For the text-containing cell, return its midpoint in (x, y) coordinate format. 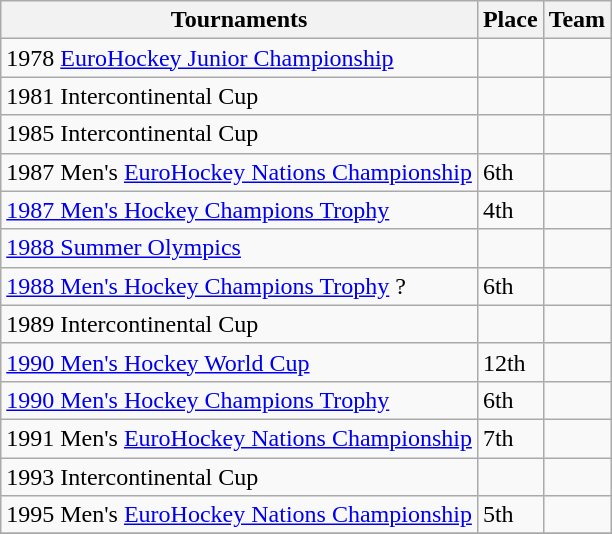
1990 Men's Hockey Champions Trophy (240, 400)
Place (510, 20)
7th (510, 438)
1990 Men's Hockey World Cup (240, 362)
1981 Intercontinental Cup (240, 96)
1985 Intercontinental Cup (240, 134)
Tournaments (240, 20)
5th (510, 515)
1988 Men's Hockey Champions Trophy ? (240, 286)
1987 Men's EuroHockey Nations Championship (240, 172)
4th (510, 210)
12th (510, 362)
1989 Intercontinental Cup (240, 324)
1993 Intercontinental Cup (240, 477)
1988 Summer Olympics (240, 248)
1987 Men's Hockey Champions Trophy (240, 210)
1978 EuroHockey Junior Championship (240, 58)
Team (577, 20)
1991 Men's EuroHockey Nations Championship (240, 438)
1995 Men's EuroHockey Nations Championship (240, 515)
